Detect which cell encompasses the target text, then output its (X, Y) center coordinate. 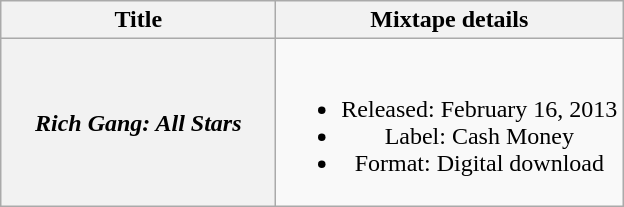
Mixtape details (450, 20)
Rich Gang: All Stars (138, 122)
Title (138, 20)
Released: February 16, 2013Label: Cash MoneyFormat: Digital download (450, 122)
